From the cell containing the given text, extract its center point as (x, y) coordinate. 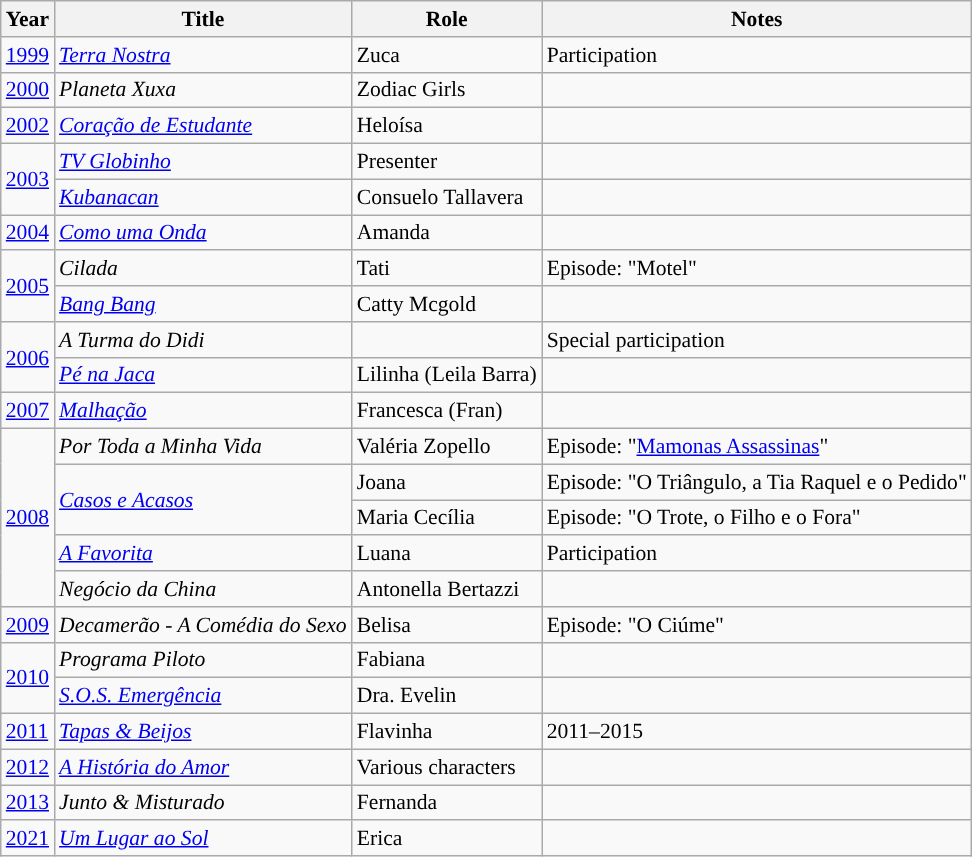
Junto & Misturado (203, 803)
2008 (28, 518)
Bang Bang (203, 304)
Francesca (Fran) (447, 411)
Amanda (447, 233)
Year (28, 19)
Cilada (203, 269)
2011 (28, 732)
Joana (447, 482)
Erica (447, 839)
Fernanda (447, 803)
Zuca (447, 55)
Valéria Zopello (447, 447)
2003 (28, 180)
2002 (28, 126)
Coração de Estudante (203, 126)
Programa Piloto (203, 660)
Planeta Xuxa (203, 90)
Malhação (203, 411)
S.O.S. Emergência (203, 696)
2007 (28, 411)
Um Lugar ao Sol (203, 839)
2000 (28, 90)
A História do Amor (203, 767)
Episode: "O Triângulo, a Tia Raquel e o Pedido" (757, 482)
Episode: "Mamonas Assassinas" (757, 447)
Pé na Jaca (203, 375)
Antonella Bertazzi (447, 589)
Consuelo Tallavera (447, 197)
2009 (28, 625)
Maria Cecília (447, 518)
Flavinha (447, 732)
Episode: "Motel" (757, 269)
2021 (28, 839)
2012 (28, 767)
Special participation (757, 340)
Negócio da China (203, 589)
A Favorita (203, 554)
Kubanacan (203, 197)
Decamerão - A Comédia do Sexo (203, 625)
1999 (28, 55)
Por Toda a Minha Vida (203, 447)
TV Globinho (203, 162)
Zodiac Girls (447, 90)
Notes (757, 19)
2013 (28, 803)
Dra. Evelin (447, 696)
Heloísa (447, 126)
Presenter (447, 162)
2005 (28, 286)
Tapas & Beijos (203, 732)
Episode: "O Ciúme" (757, 625)
Fabiana (447, 660)
Luana (447, 554)
Various characters (447, 767)
2011–2015 (757, 732)
Tati (447, 269)
2006 (28, 358)
Belisa (447, 625)
Lilinha (Leila Barra) (447, 375)
Title (203, 19)
Terra Nostra (203, 55)
Casos e Acasos (203, 500)
Episode: "O Trote, o Filho e o Fora" (757, 518)
2010 (28, 678)
2004 (28, 233)
Role (447, 19)
Catty Mcgold (447, 304)
A Turma do Didi (203, 340)
Como uma Onda (203, 233)
